Return [x, y] of the center of cell containing provided text 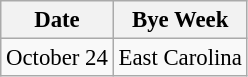
Date [57, 20]
East Carolina [180, 58]
Bye Week [180, 20]
October 24 [57, 58]
